Capture the cell that displays the provided text and extract its [X, Y] central coordinate. 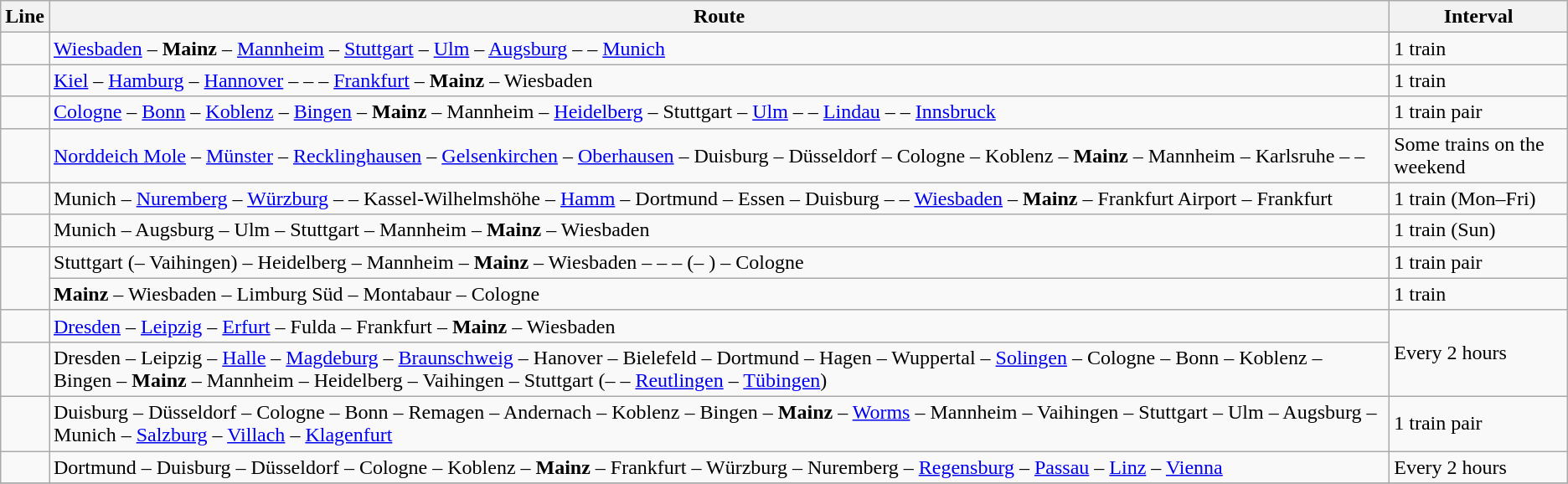
Munich – Nuremberg – Würzburg – – Kassel-Wilhelmshöhe – Hamm – Dortmund – Essen – Duisburg – – Wiesbaden – Mainz – Frankfurt Airport – Frankfurt [719, 198]
Route [719, 17]
1 train (Mon–Fri) [1479, 198]
Line [25, 17]
Dortmund – Duisburg – Düsseldorf – Cologne – Koblenz – Mainz – Frankfurt – Würzburg – Nuremberg – Regensburg – Passau – Linz – Vienna [719, 466]
Interval [1479, 17]
Norddeich Mole – Münster – Recklinghausen – Gelsenkirchen – Oberhausen – Duisburg – Düsseldorf – Cologne – Koblenz – Mainz – Mannheim – Karlsruhe – – [719, 156]
Stuttgart (– Vaihingen) – Heidelberg – Mannheim – Mainz – Wiesbaden – – – (– ) – Cologne [719, 262]
Cologne – Bonn – Koblenz – Bingen – Mainz – Mannheim – Heidelberg – Stuttgart – Ulm – – Lindau – – Innsbruck [719, 112]
Munich – Augsburg – Ulm – Stuttgart – Mannheim – Mainz – Wiesbaden [719, 230]
Dresden – Leipzig – Erfurt – Fulda – Frankfurt – Mainz – Wiesbaden [719, 326]
Wiesbaden – Mainz – Mannheim – Stuttgart – Ulm – Augsburg – – Munich [719, 49]
Mainz – Wiesbaden – Limburg Süd – Montabaur – Cologne [719, 294]
Kiel – Hamburg – Hannover – – – Frankfurt – Mainz – Wiesbaden [719, 80]
1 train (Sun) [1479, 230]
Some trains on the weekend [1479, 156]
